Capture the cell that displays the provided text and extract its [x, y] central coordinate. 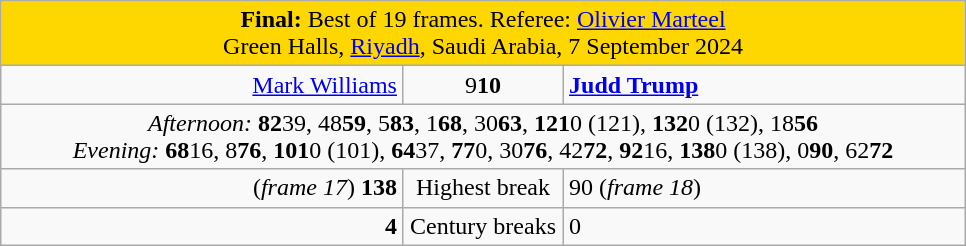
Mark Williams [202, 85]
910 [482, 85]
90 (frame 18) [764, 188]
(frame 17) 138 [202, 188]
0 [764, 226]
Century breaks [482, 226]
4 [202, 226]
Highest break [482, 188]
Afternoon: 8239, 4859, 583, 168, 3063, 1210 (121), 1320 (132), 1856Evening: 6816, 876, 1010 (101), 6437, 770, 3076, 4272, 9216, 1380 (138), 090, 6272 [482, 136]
Final: Best of 19 frames. Referee: Olivier MarteelGreen Halls, Riyadh, Saudi Arabia, 7 September 2024 [482, 34]
Judd Trump [764, 85]
